Return the [x, y] coordinate for the center point of the cell that contains the specified text.  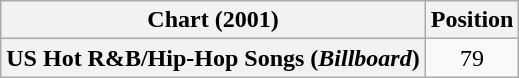
Position [472, 20]
Chart (2001) [213, 20]
79 [472, 58]
US Hot R&B/Hip-Hop Songs (Billboard) [213, 58]
